Pinpoint the cell where the given text exists, returning its (x, y) midpoint coordinate. 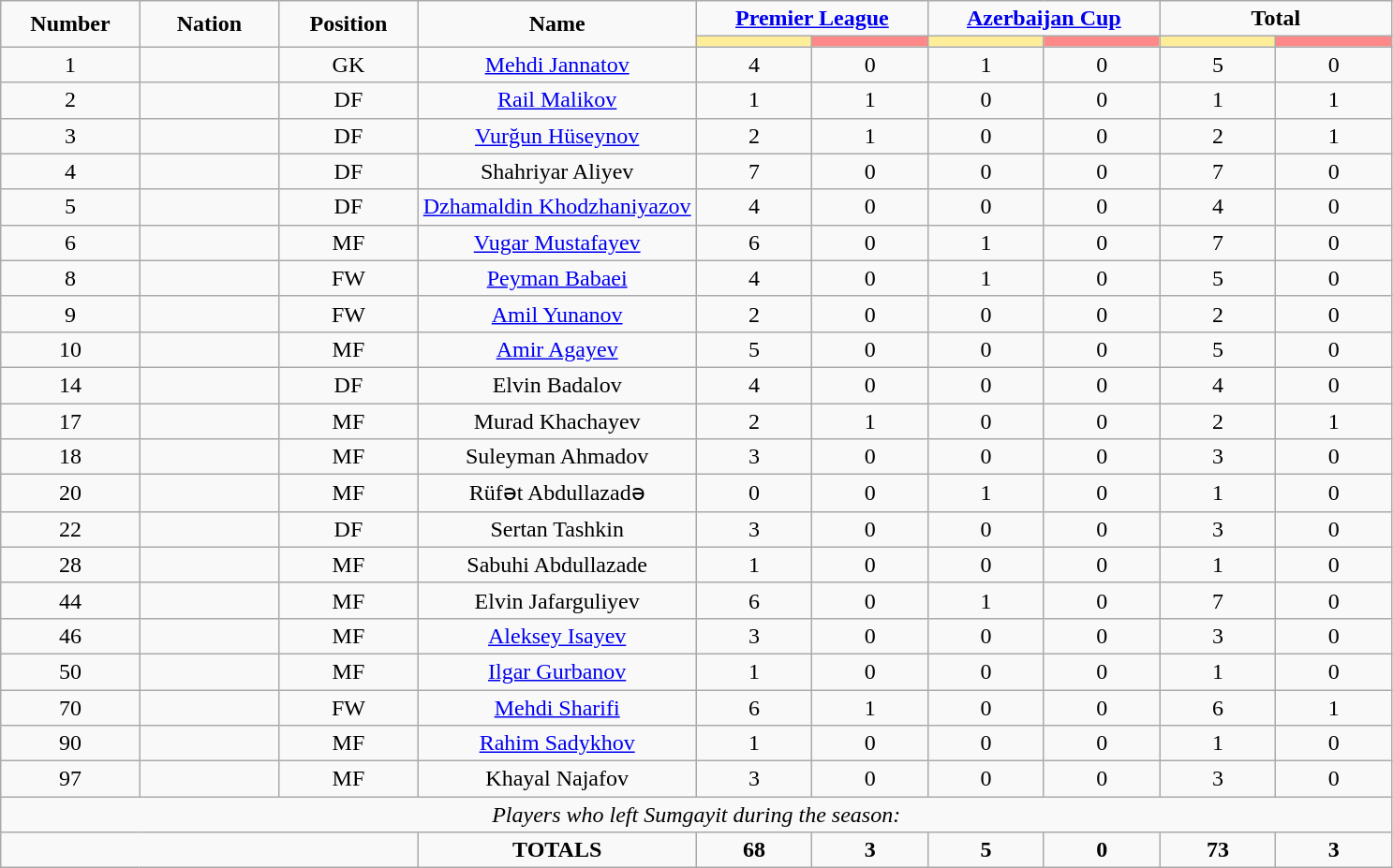
Elvin Badalov (556, 385)
Mehdi Jannatov (556, 65)
Name (556, 24)
Rail Malikov (556, 100)
Suleyman Ahmadov (556, 457)
GK (348, 65)
Aleksey Isayev (556, 636)
Position (348, 24)
28 (70, 565)
18 (70, 457)
Number (70, 24)
Shahriyar Aliyev (556, 171)
Ilgar Gurbanov (556, 671)
Premier League (811, 19)
Vugar Mustafayev (556, 243)
73 (1218, 850)
10 (70, 349)
Amir Agayev (556, 349)
Total (1276, 19)
Amil Yunanov (556, 314)
Khayal Najafov (556, 779)
50 (70, 671)
Mehdi Sharifi (556, 707)
97 (70, 779)
Sertan Tashkin (556, 529)
90 (70, 743)
Rahim Sadykhov (556, 743)
Peyman Babaei (556, 278)
Vurğun Hüseynov (556, 136)
TOTALS (556, 850)
Players who left Sumgayit during the season: (697, 815)
70 (70, 707)
20 (70, 493)
9 (70, 314)
14 (70, 385)
Sabuhi Abdullazade (556, 565)
Rüfət Abdullazadə (556, 493)
Elvin Jafarguliyev (556, 600)
Nation (209, 24)
Azerbaijan Cup (1044, 19)
68 (754, 850)
22 (70, 529)
Dzhamaldin Khodzhaniyazov (556, 207)
8 (70, 278)
46 (70, 636)
17 (70, 420)
44 (70, 600)
Murad Khachayev (556, 420)
